From the cell containing the given text, extract its center point as (X, Y) coordinate. 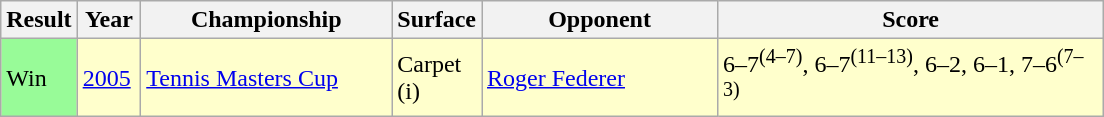
Year (109, 20)
6–7(4–7), 6–7(11–13), 6–2, 6–1, 7–6(7–3) (911, 78)
Championship (266, 20)
Win (39, 78)
Roger Federer (600, 78)
Carpet (i) (437, 78)
Opponent (600, 20)
Result (39, 20)
Score (911, 20)
2005 (109, 78)
Surface (437, 20)
Tennis Masters Cup (266, 78)
